Output the [x, y] coordinate of the center of the cell containing the given text.  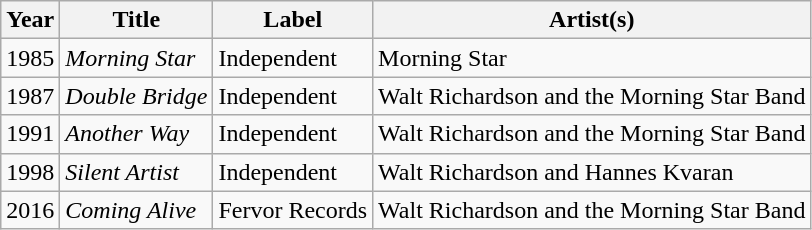
Fervor Records [293, 210]
Year [30, 20]
Walt Richardson and Hannes Kvaran [592, 172]
Coming Alive [136, 210]
1985 [30, 58]
Title [136, 20]
Another Way [136, 134]
Double Bridge [136, 96]
Silent Artist [136, 172]
1991 [30, 134]
1987 [30, 96]
Artist(s) [592, 20]
1998 [30, 172]
Label [293, 20]
2016 [30, 210]
